Search for the cell housing the specified text and yield its (x, y) center coordinate. 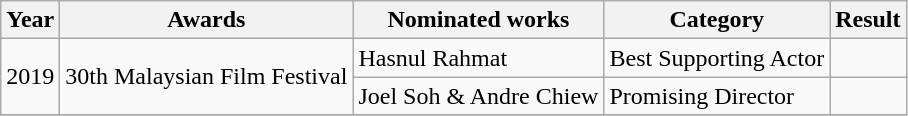
Category (717, 20)
Result (868, 20)
Year (30, 20)
Best Supporting Actor (717, 58)
Hasnul Rahmat (478, 58)
Promising Director (717, 96)
30th Malaysian Film Festival (206, 77)
Awards (206, 20)
Nominated works (478, 20)
Joel Soh & Andre Chiew (478, 96)
2019 (30, 77)
